Pinpoint the cell where the given text exists, returning its [X, Y] midpoint coordinate. 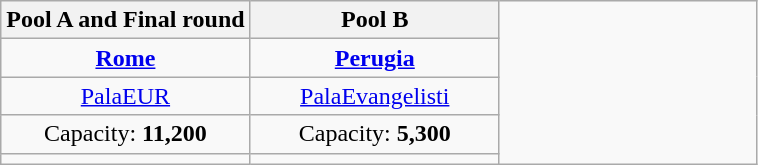
Pool B [374, 20]
PalaEvangelisti [374, 96]
PalaEUR [126, 96]
Perugia [374, 58]
Pool A and Final round [126, 20]
Capacity: 5,300 [374, 134]
Rome [126, 58]
Capacity: 11,200 [126, 134]
